Output the (X, Y) coordinate of the center of the cell containing the given text.  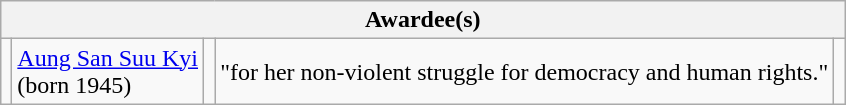
Awardee(s) (423, 20)
Aung San Suu Kyi(born 1945) (108, 72)
"for her non-violent struggle for democracy and human rights." (524, 72)
